Detect which cell encompasses the target text, then output its (X, Y) center coordinate. 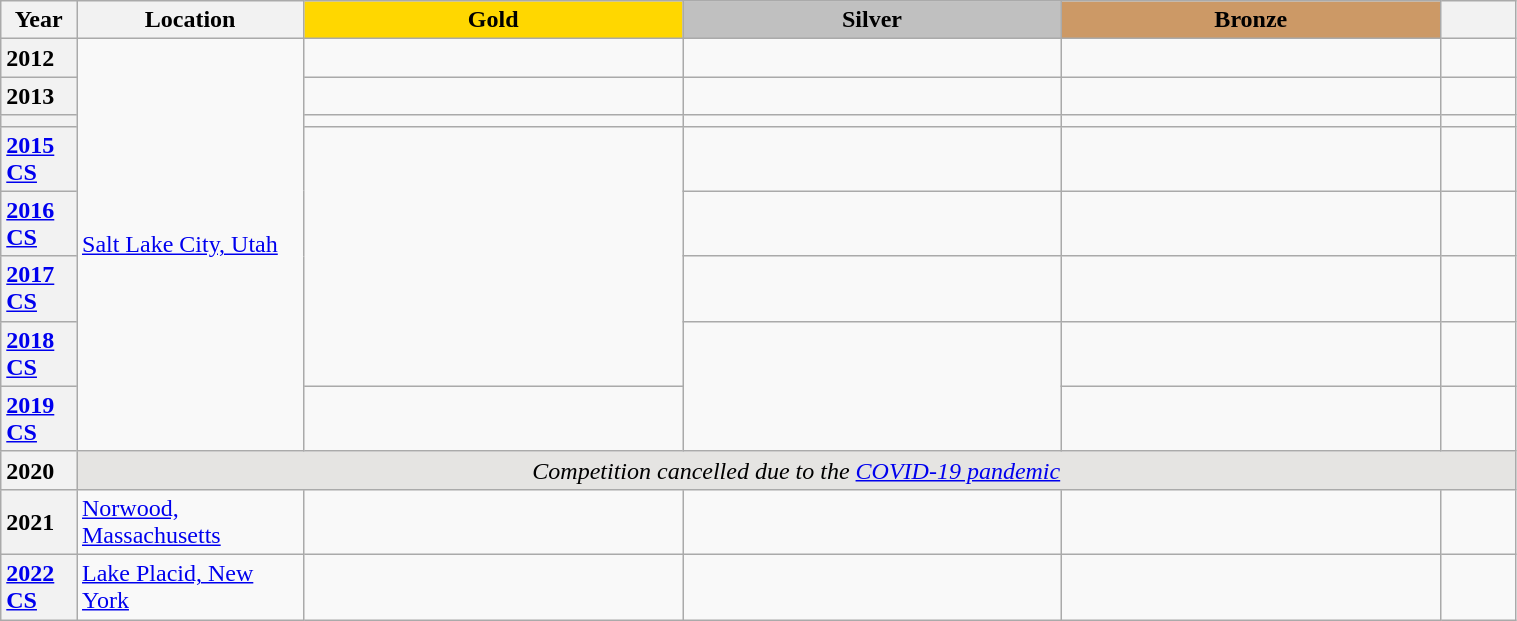
Bronze (1250, 20)
Lake Placid, New York (190, 586)
2018 CS (39, 354)
2013 (39, 96)
2015 CS (39, 158)
2012 (39, 58)
Silver (872, 20)
2017 CS (39, 288)
Salt Lake City, Utah (190, 245)
Year (39, 20)
Location (190, 20)
2019 CS (39, 418)
Gold (494, 20)
Competition cancelled due to the COVID-19 pandemic (796, 470)
2022 CS (39, 586)
Norwood, Massachusetts (190, 522)
2016 CS (39, 224)
2020 (39, 470)
2021 (39, 522)
